From the cell containing the given text, extract its center point as (x, y) coordinate. 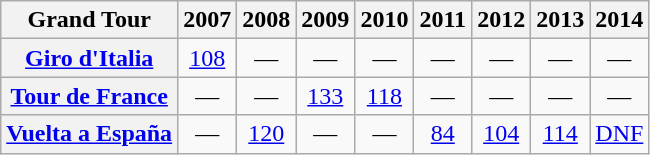
84 (443, 134)
2007 (208, 20)
120 (266, 134)
2010 (384, 20)
2008 (266, 20)
133 (326, 96)
Vuelta a España (90, 134)
108 (208, 58)
104 (502, 134)
2014 (620, 20)
2009 (326, 20)
118 (384, 96)
2012 (502, 20)
Grand Tour (90, 20)
2013 (560, 20)
2011 (443, 20)
DNF (620, 134)
Giro d'Italia (90, 58)
Tour de France (90, 96)
114 (560, 134)
